Scan for the cell matching the given text and deliver its (x, y) coordinate at center. 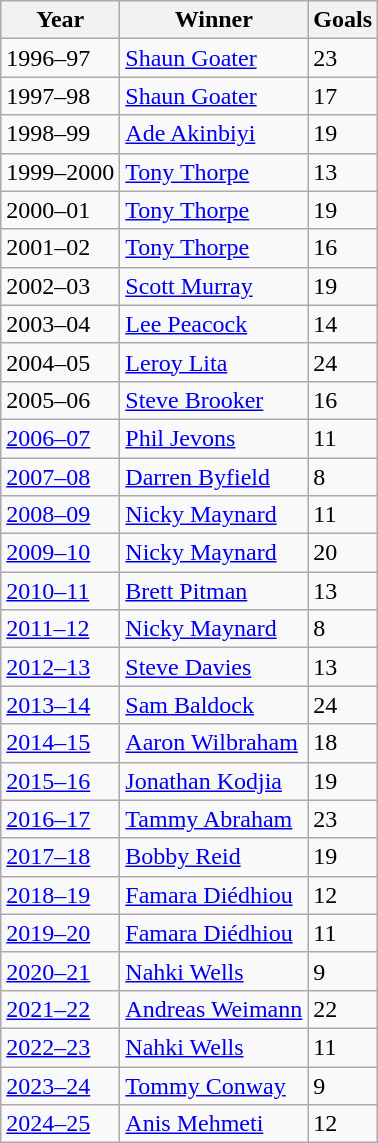
Phil Jevons (214, 438)
2008–09 (60, 515)
2011–12 (60, 629)
2023–24 (60, 1085)
Andreas Weimann (214, 1009)
2003–04 (60, 324)
2019–20 (60, 933)
1999–2000 (60, 172)
Steve Davies (214, 667)
2013–14 (60, 705)
2002–03 (60, 286)
2015–16 (60, 781)
2017–18 (60, 857)
Tommy Conway (214, 1085)
20 (343, 553)
2024–25 (60, 1124)
2000–01 (60, 210)
2014–15 (60, 743)
2012–13 (60, 667)
2004–05 (60, 362)
Leroy Lita (214, 362)
Aaron Wilbraham (214, 743)
Tammy Abraham (214, 819)
2016–17 (60, 819)
2020–21 (60, 971)
2018–19 (60, 895)
2010–11 (60, 591)
22 (343, 1009)
Steve Brooker (214, 400)
2021–22 (60, 1009)
Goals (343, 20)
Anis Mehmeti (214, 1124)
Bobby Reid (214, 857)
Scott Murray (214, 286)
1996–97 (60, 58)
2009–10 (60, 553)
2001–02 (60, 248)
Winner (214, 20)
1998–99 (60, 134)
Jonathan Kodjia (214, 781)
Brett Pitman (214, 591)
17 (343, 96)
Year (60, 20)
Sam Baldock (214, 705)
18 (343, 743)
2007–08 (60, 477)
Lee Peacock (214, 324)
2006–07 (60, 438)
2022–23 (60, 1047)
1997–98 (60, 96)
2005–06 (60, 400)
Ade Akinbiyi (214, 134)
14 (343, 324)
Darren Byfield (214, 477)
